Return the [x, y] coordinate for the center point of the cell that contains the specified text.  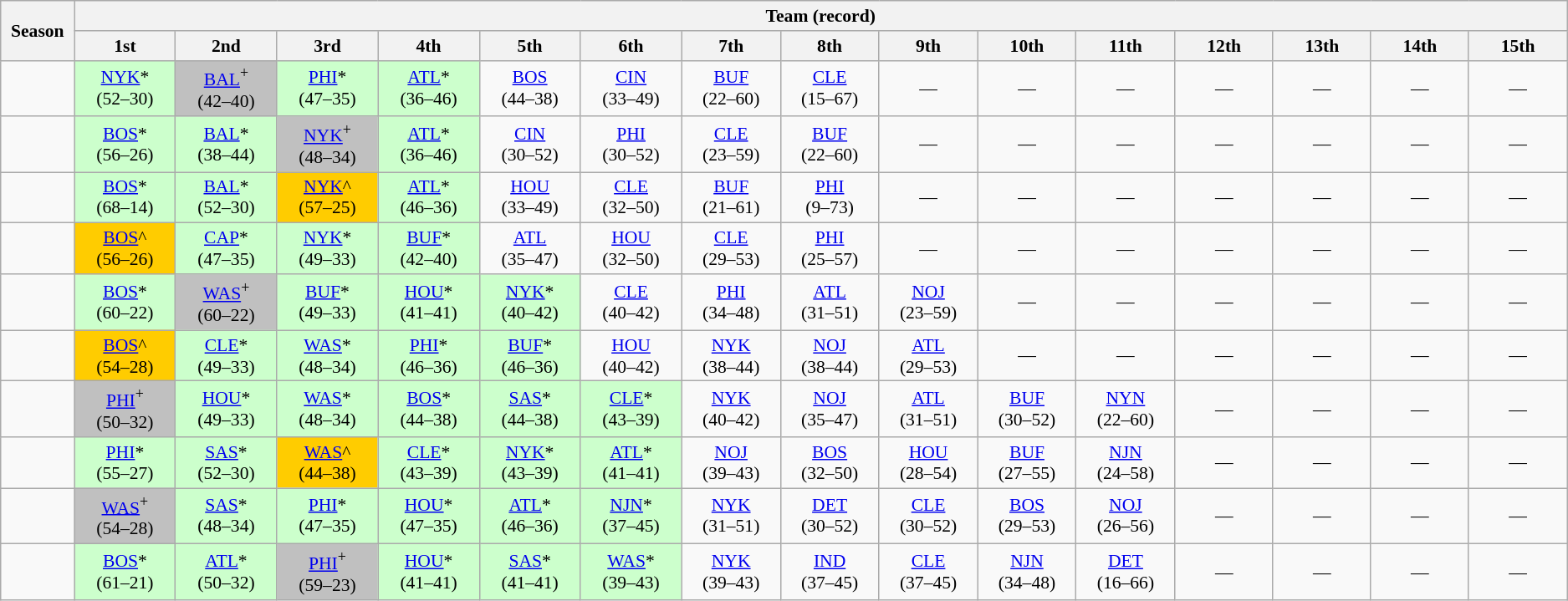
DET(16–66) [1126, 572]
HOU(33–49) [530, 197]
BUF*(49–33) [328, 303]
ATL(29–53) [928, 356]
14th [1420, 46]
PHI(25–57) [830, 249]
PHI(9–73) [830, 197]
PHI+(50–32) [125, 410]
2nd [226, 46]
HOU*(49–33) [226, 410]
NOJ(26–56) [1126, 517]
CIN(33–49) [631, 89]
DET(30–52) [830, 517]
NYK*(52–30) [125, 89]
WAS+(54–28) [125, 517]
HOU(40–42) [631, 356]
BOS(44–38) [530, 89]
NYK*(49–33) [328, 249]
NYK(39–43) [731, 572]
NYK+(48–34) [328, 144]
NYK*(43–39) [530, 463]
6th [631, 46]
SAS*(44–38) [530, 410]
NJN(24–58) [1126, 463]
NYK(40–42) [731, 410]
BUF*(46–36) [530, 356]
BUF*(42–40) [428, 249]
12th [1224, 46]
HOU(32–50) [631, 249]
8th [830, 46]
PHI(30–52) [631, 144]
NOJ(38–44) [830, 356]
BUF(30–52) [1027, 410]
BOS*(68–14) [125, 197]
IND(37–45) [830, 572]
7th [731, 46]
CAP*(47–35) [226, 249]
CIN(30–52) [530, 144]
BOS(32–50) [830, 463]
CLE(37–45) [928, 572]
NJN*(37–45) [631, 517]
NOJ(35–47) [830, 410]
Season [38, 30]
BOS^(56–26) [125, 249]
CLE(30–52) [928, 517]
PHI+(59–23) [328, 572]
BAL*(38–44) [226, 144]
13th [1321, 46]
CLE*(49–33) [226, 356]
HOU(28–54) [928, 463]
15th [1517, 46]
1st [125, 46]
WAS+(60–22) [226, 303]
PHI*(46–36) [428, 356]
WAS^(44–38) [328, 463]
PHI(34–48) [731, 303]
ATL*(50–32) [226, 572]
4th [428, 46]
BOS(29–53) [1027, 517]
WAS*(39–43) [631, 572]
CLE(23–59) [731, 144]
NYK*(40–42) [530, 303]
BOS^(54–28) [125, 356]
CLE(15–67) [830, 89]
NJN(34–48) [1027, 572]
3rd [328, 46]
BAL+(42–40) [226, 89]
NYK^(57–25) [328, 197]
SAS*(41–41) [530, 572]
NYK(38–44) [731, 356]
11th [1126, 46]
5th [530, 46]
9th [928, 46]
PHI*(55–27) [125, 463]
SAS*(52–30) [226, 463]
BOS*(44–38) [428, 410]
CLE(32–50) [631, 197]
BAL*(52–30) [226, 197]
CLE(40–42) [631, 303]
NOJ(23–59) [928, 303]
10th [1027, 46]
ATL(35–47) [530, 249]
NYK(31–51) [731, 517]
NOJ(39–43) [731, 463]
ATL*(41–41) [631, 463]
BOS*(56–26) [125, 144]
BOS*(60–22) [125, 303]
BOS*(61–21) [125, 572]
CLE(29–53) [731, 249]
NYN(22–60) [1126, 410]
HOU*(47–35) [428, 517]
BUF(21–61) [731, 197]
SAS*(48–34) [226, 517]
BUF(27–55) [1027, 463]
Team (record) [821, 16]
